Capture the cell that displays the provided text and extract its (X, Y) central coordinate. 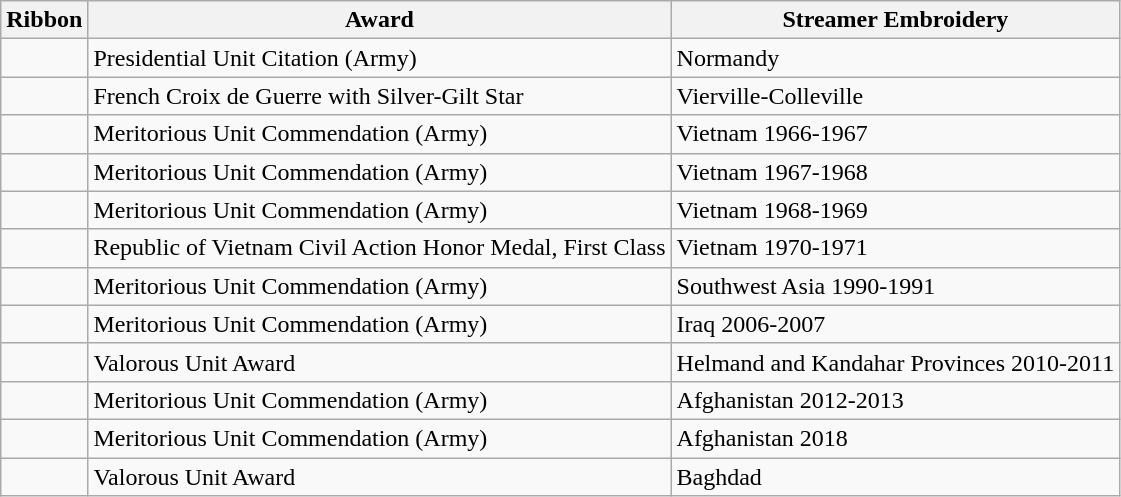
Afghanistan 2018 (896, 438)
Vietnam 1966-1967 (896, 134)
Vierville-Colleville (896, 96)
Vietnam 1967-1968 (896, 172)
Republic of Vietnam Civil Action Honor Medal, First Class (380, 248)
Award (380, 20)
French Croix de Guerre with Silver-Gilt Star (380, 96)
Iraq 2006-2007 (896, 324)
Baghdad (896, 477)
Helmand and Kandahar Provinces 2010-2011 (896, 362)
Vietnam 1970-1971 (896, 248)
Presidential Unit Citation (Army) (380, 58)
Streamer Embroidery (896, 20)
Ribbon (44, 20)
Vietnam 1968-1969 (896, 210)
Normandy (896, 58)
Southwest Asia 1990-1991 (896, 286)
Afghanistan 2012-2013 (896, 400)
